Find where the given text appears and provide that cell's center as (x, y) coordinate. 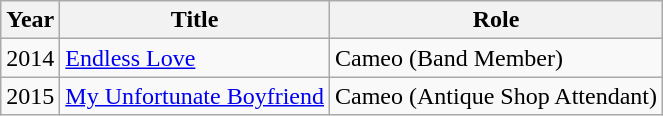
2015 (30, 96)
Year (30, 20)
Role (496, 20)
Cameo (Antique Shop Attendant) (496, 96)
Title (195, 20)
My Unfortunate Boyfriend (195, 96)
Endless Love (195, 58)
2014 (30, 58)
Cameo (Band Member) (496, 58)
